Output the [X, Y] coordinate of the center of the cell containing the given text.  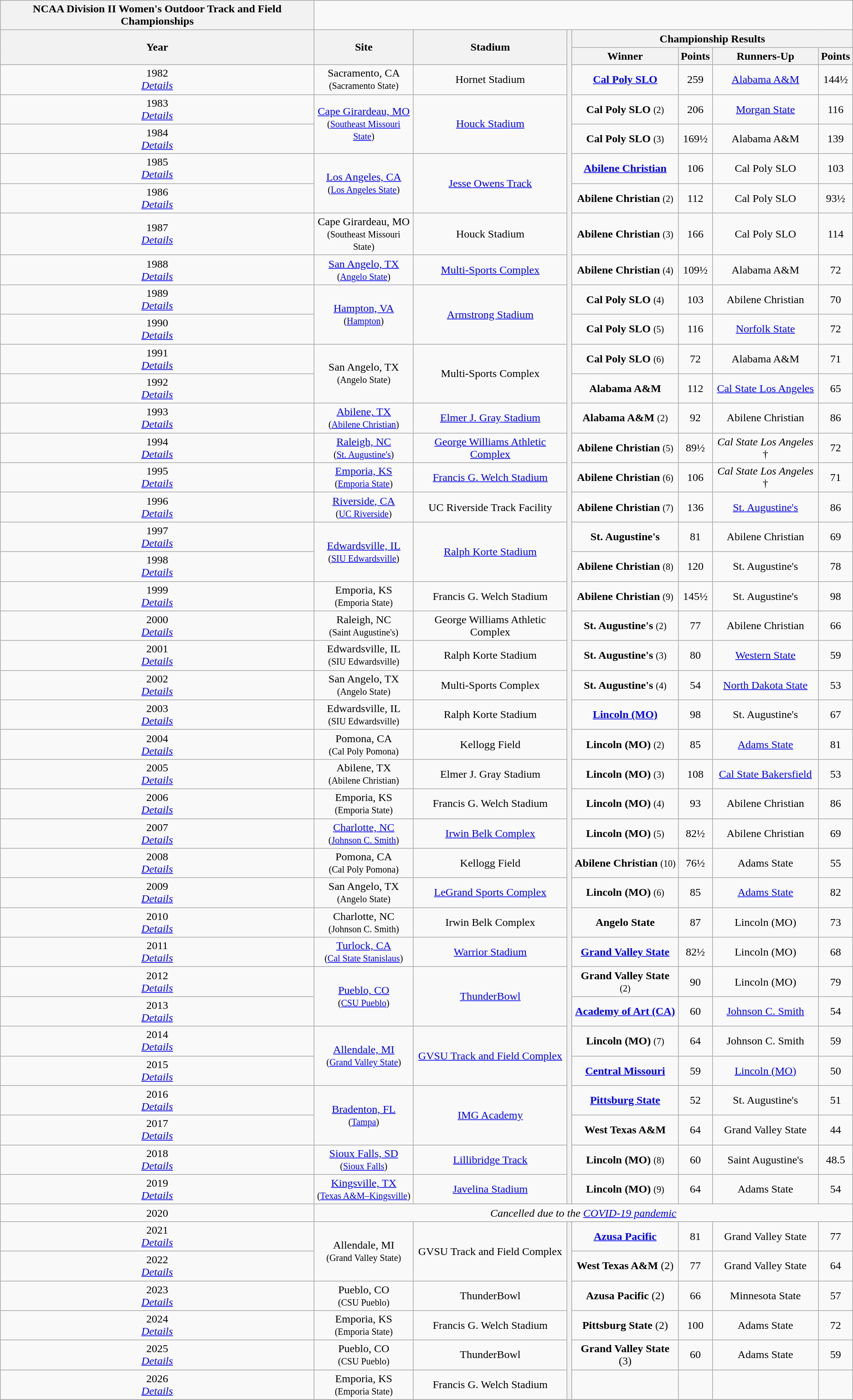
2026 Details [157, 1385]
55 [836, 863]
2012 Details [157, 982]
139 [836, 139]
North Dakota State [766, 685]
2024 Details [157, 1326]
IMG Academy [490, 1115]
1989 Details [157, 299]
67 [836, 715]
NCAA Division II Women's Outdoor Track and Field Championships [157, 15]
1983 Details [157, 109]
2015 Details [157, 1070]
Raleigh, NC(St. Augustine's) [364, 448]
48.5 [836, 1160]
1992 Details [157, 388]
Lincoln (MO) (4) [625, 803]
Cal Poly SLO (2) [625, 109]
Abilene Christian (3) [625, 234]
2006 Details [157, 803]
1995 Details [157, 478]
68 [836, 952]
Norfolk State [766, 329]
1990 Details [157, 329]
206 [695, 109]
1991 Details [157, 358]
2011 Details [157, 952]
Lincoln (MO) (7) [625, 1041]
92 [695, 418]
70 [836, 299]
Minnesota State [766, 1296]
West Texas A&M (2) [625, 1266]
73 [836, 923]
2002 Details [157, 685]
Pittsburg State [625, 1100]
78 [836, 566]
89½ [695, 448]
1987 Details [157, 234]
100 [695, 1326]
2018 Details [157, 1160]
Abilene Christian (5) [625, 448]
Lincoln (MO) (6) [625, 893]
Sacramento, CA(Sacramento State) [364, 79]
Riverside, CA(UC Riverside) [364, 507]
Lillibridge Track [490, 1160]
1988 Details [157, 270]
2013 Details [157, 1011]
108 [695, 774]
Pittsburg State (2) [625, 1326]
93½ [836, 198]
Site [364, 47]
Saint Augustine's [766, 1160]
Armstrong Stadium [490, 314]
52 [695, 1100]
West Texas A&M [625, 1130]
2003 Details [157, 715]
120 [695, 566]
169½ [695, 139]
Abilene Christian (6) [625, 478]
144½ [836, 79]
Year [157, 47]
Alabama A&M (2) [625, 418]
Stadium [490, 47]
2000 Details [157, 625]
Lincoln (MO) (5) [625, 833]
Cal Poly SLO (4) [625, 299]
2008 Details [157, 863]
1996 Details [157, 507]
Hampton, VA(Hampton) [364, 314]
93 [695, 803]
2007 Details [157, 833]
Cal State Los Angeles [766, 388]
51 [836, 1100]
136 [695, 507]
Central Missouri [625, 1070]
2019 Details [157, 1189]
2009 Details [157, 893]
Cal Poly SLO (6) [625, 358]
Lincoln (MO) (8) [625, 1160]
109½ [695, 270]
Kingsville, TX(Texas A&M–Kingsville) [364, 1189]
80 [695, 656]
Abilene Christian (10) [625, 863]
1985 Details [157, 169]
2025 Details [157, 1355]
Jesse Owens Track [490, 183]
Lincoln (MO) (2) [625, 744]
1997 Details [157, 537]
Academy of Art (CA) [625, 1011]
145½ [695, 596]
76½ [695, 863]
Abilene Christian (8) [625, 566]
2016 Details [157, 1100]
Javelina Stadium [490, 1189]
2020 [157, 1213]
Angelo State [625, 923]
St. Augustine's (3) [625, 656]
Runners-Up [766, 56]
Raleigh, NC(Saint Augustine's) [364, 625]
Western State [766, 656]
259 [695, 79]
Cal State Bakersfield [766, 774]
Lincoln (MO) (3) [625, 774]
Los Angeles, CA(Los Angeles State) [364, 183]
2014 Details [157, 1041]
Azusa Pacific (2) [625, 1296]
1999 Details [157, 596]
Morgan State [766, 109]
Abilene Christian (9) [625, 596]
57 [836, 1296]
166 [695, 234]
1998 Details [157, 566]
2005 Details [157, 774]
2001 Details [157, 656]
2010 Details [157, 923]
Grand Valley State (3) [625, 1355]
Turlock, CA(Cal State Stanislaus) [364, 952]
Grand Valley State (2) [625, 982]
Warrior Stadium [490, 952]
Cal Poly SLO (5) [625, 329]
90 [695, 982]
Lincoln (MO) (9) [625, 1189]
2021 Details [157, 1236]
1984 Details [157, 139]
2017 Details [157, 1130]
87 [695, 923]
Azusa Pacific [625, 1236]
Championship Results [712, 39]
Abilene Christian (2) [625, 198]
82 [836, 893]
79 [836, 982]
Bradenton, FL(Tampa) [364, 1115]
2022 Details [157, 1266]
St. Augustine's (2) [625, 625]
1994 Details [157, 448]
St. Augustine's (4) [625, 685]
LeGrand Sports Complex [490, 893]
Cancelled due to the COVID-19 pandemic [583, 1213]
44 [836, 1130]
65 [836, 388]
Cal Poly SLO (3) [625, 139]
2023 Details [157, 1296]
1993 Details [157, 418]
114 [836, 234]
Sioux Falls, SD(Sioux Falls) [364, 1160]
Winner [625, 56]
1982 Details [157, 79]
1986 Details [157, 198]
Abilene Christian (4) [625, 270]
50 [836, 1070]
Abilene Christian (7) [625, 507]
2004 Details [157, 744]
Hornet Stadium [490, 79]
UC Riverside Track Facility [490, 507]
